Return the (X, Y) coordinate for the center point of the cell that contains the specified text.  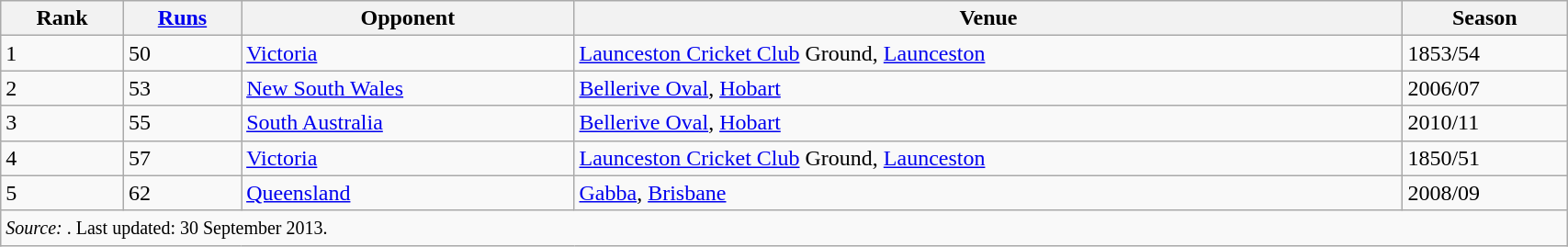
50 (182, 53)
3 (62, 123)
Queensland (408, 193)
2006/07 (1484, 88)
Season (1484, 18)
New South Wales (408, 88)
1 (62, 53)
5 (62, 193)
57 (182, 158)
53 (182, 88)
Venue (988, 18)
2 (62, 88)
Opponent (408, 18)
2008/09 (1484, 193)
62 (182, 193)
South Australia (408, 123)
4 (62, 158)
Source: . Last updated: 30 September 2013. (784, 228)
55 (182, 123)
Runs (182, 18)
2010/11 (1484, 123)
Rank (62, 18)
Gabba, Brisbane (988, 193)
1853/54 (1484, 53)
1850/51 (1484, 158)
